Scan for the cell matching the given text and deliver its [x, y] coordinate at center. 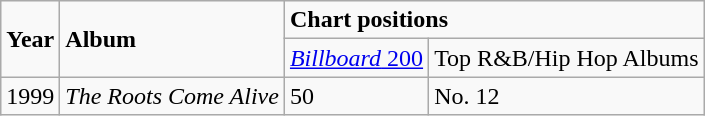
Billboard 200 [356, 58]
1999 [30, 96]
50 [356, 96]
Chart positions [494, 20]
The Roots Come Alive [172, 96]
Top R&B/Hip Hop Albums [566, 58]
No. 12 [566, 96]
Year [30, 39]
Album [172, 39]
